Capture the cell that displays the provided text and extract its [X, Y] central coordinate. 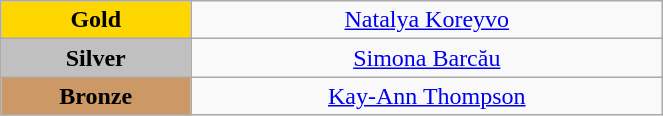
Natalya Koreyvo [427, 20]
Kay-Ann Thompson [427, 96]
Silver [96, 58]
Bronze [96, 96]
Simona Barcău [427, 58]
Gold [96, 20]
